Pinpoint the cell where the given text exists, returning its [X, Y] midpoint coordinate. 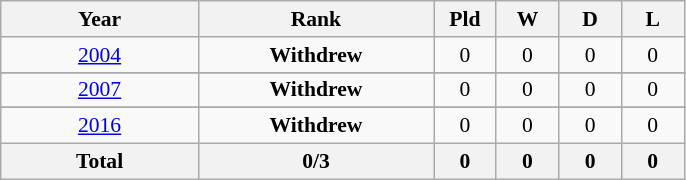
2007 [100, 90]
Pld [466, 19]
2004 [100, 55]
0/3 [316, 162]
W [528, 19]
Total [100, 162]
Rank [316, 19]
2016 [100, 126]
L [652, 19]
D [590, 19]
Year [100, 19]
